Search for the cell housing the specified text and yield its [X, Y] center coordinate. 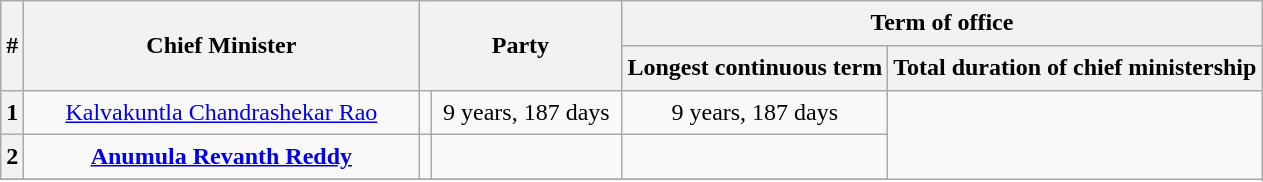
Term of office [942, 24]
Kalvakuntla Chandrashekar Rao [222, 112]
# [12, 46]
Party [520, 46]
Chief Minister [222, 46]
Total duration of chief ministership [1075, 68]
2 [12, 158]
Longest continuous term [755, 68]
Anumula Revanth Reddy [222, 158]
1 [12, 112]
